Identify which cell holds the provided text, then report its [x, y] central coordinate. 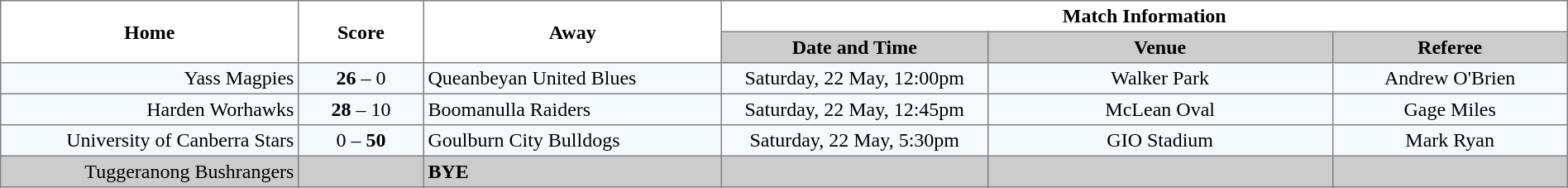
Gage Miles [1450, 109]
Goulburn City Bulldogs [572, 141]
Venue [1159, 47]
Yass Magpies [150, 79]
Mark Ryan [1450, 141]
University of Canberra Stars [150, 141]
GIO Stadium [1159, 141]
Date and Time [854, 47]
0 – 50 [361, 141]
Away [572, 31]
Saturday, 22 May, 5:30pm [854, 141]
Score [361, 31]
Queanbeyan United Blues [572, 79]
Home [150, 31]
BYE [572, 171]
Boomanulla Raiders [572, 109]
Saturday, 22 May, 12:00pm [854, 79]
Andrew O'Brien [1450, 79]
26 – 0 [361, 79]
Saturday, 22 May, 12:45pm [854, 109]
Tuggeranong Bushrangers [150, 171]
Harden Worhawks [150, 109]
28 – 10 [361, 109]
Walker Park [1159, 79]
Match Information [1145, 17]
McLean Oval [1159, 109]
Referee [1450, 47]
